Extract the (x, y) coordinate from the center of the cell holding the provided text.  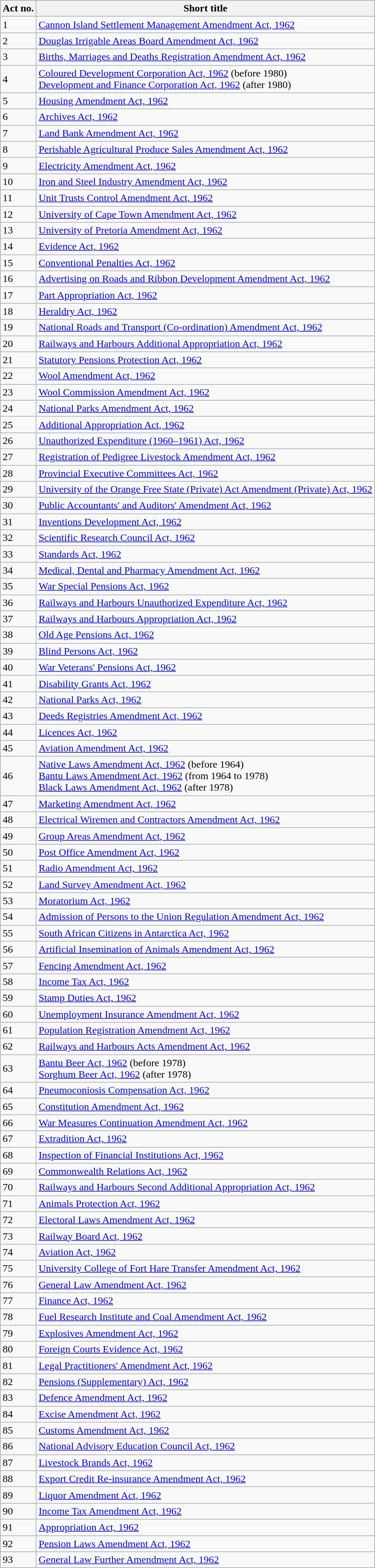
Excise Amendment Act, 1962 (205, 1414)
Perishable Agricultural Produce Sales Amendment Act, 1962 (205, 149)
Income Tax Act, 1962 (205, 982)
Unit Trusts Control Amendment Act, 1962 (205, 198)
65 (18, 1107)
79 (18, 1333)
19 (18, 327)
85 (18, 1430)
86 (18, 1446)
93 (18, 1560)
50 (18, 852)
Pension Laws Amendment Act, 1962 (205, 1543)
80 (18, 1349)
15 (18, 263)
War Special Pensions Act, 1962 (205, 586)
38 (18, 635)
Inventions Development Act, 1962 (205, 522)
53 (18, 901)
81 (18, 1366)
Deeds Registries Amendment Act, 1962 (205, 716)
43 (18, 716)
31 (18, 522)
Housing Amendment Act, 1962 (205, 101)
Electricity Amendment Act, 1962 (205, 165)
Animals Protection Act, 1962 (205, 1204)
41 (18, 683)
Licences Act, 1962 (205, 732)
68 (18, 1155)
49 (18, 836)
Fuel Research Institute and Coal Amendment Act, 1962 (205, 1317)
Admission of Persons to the Union Regulation Amendment Act, 1962 (205, 917)
66 (18, 1123)
26 (18, 441)
Income Tax Amendment Act, 1962 (205, 1511)
90 (18, 1511)
Stamp Duties Act, 1962 (205, 998)
National Advisory Education Council Act, 1962 (205, 1446)
Conventional Penalties Act, 1962 (205, 263)
34 (18, 570)
Disability Grants Act, 1962 (205, 683)
70 (18, 1187)
National Parks Amendment Act, 1962 (205, 408)
27 (18, 457)
64 (18, 1090)
Group Areas Amendment Act, 1962 (205, 836)
77 (18, 1301)
20 (18, 344)
Railways and Harbours Appropriation Act, 1962 (205, 619)
Livestock Brands Act, 1962 (205, 1463)
Public Accountants' and Auditors' Amendment Act, 1962 (205, 506)
Pensions (Supplementary) Act, 1962 (205, 1382)
Unemployment Insurance Amendment Act, 1962 (205, 1014)
61 (18, 1030)
Legal Practitioners' Amendment Act, 1962 (205, 1366)
Heraldry Act, 1962 (205, 311)
Customs Amendment Act, 1962 (205, 1430)
35 (18, 586)
51 (18, 868)
40 (18, 667)
South African Citizens in Antarctica Act, 1962 (205, 933)
62 (18, 1047)
45 (18, 748)
14 (18, 247)
Standards Act, 1962 (205, 554)
Old Age Pensions Act, 1962 (205, 635)
Wool Amendment Act, 1962 (205, 376)
29 (18, 489)
Land Bank Amendment Act, 1962 (205, 133)
44 (18, 732)
Bantu Beer Act, 1962 (before 1978) Sorghum Beer Act, 1962 (after 1978) (205, 1068)
Native Laws Amendment Act, 1962 (before 1964) Bantu Laws Amendment Act, 1962 (from 1964 to 1978) Black Laws Amendment Act, 1962 (after 1978) (205, 776)
57 (18, 965)
Aviation Act, 1962 (205, 1252)
Advertising on Roads and Ribbon Development Amendment Act, 1962 (205, 279)
73 (18, 1236)
Extradition Act, 1962 (205, 1139)
Land Survey Amendment Act, 1962 (205, 885)
82 (18, 1382)
10 (18, 182)
Railway Board Act, 1962 (205, 1236)
63 (18, 1068)
Blind Persons Act, 1962 (205, 651)
16 (18, 279)
17 (18, 295)
Artificial Insemination of Animals Amendment Act, 1962 (205, 949)
University College of Fort Hare Transfer Amendment Act, 1962 (205, 1268)
33 (18, 554)
Iron and Steel Industry Amendment Act, 1962 (205, 182)
Scientific Research Council Act, 1962 (205, 538)
5 (18, 101)
Coloured Development Corporation Act, 1962 (before 1980) Development and Finance Corporation Act, 1962 (after 1980) (205, 79)
Railways and Harbours Second Additional Appropriation Act, 1962 (205, 1187)
Evidence Act, 1962 (205, 247)
Douglas Irrigable Areas Board Amendment Act, 1962 (205, 41)
11 (18, 198)
Unauthorized Expenditure (1960–1961) Act, 1962 (205, 441)
74 (18, 1252)
76 (18, 1285)
8 (18, 149)
National Parks Act, 1962 (205, 700)
22 (18, 376)
87 (18, 1463)
42 (18, 700)
52 (18, 885)
Electrical Wiremen and Contractors Amendment Act, 1962 (205, 820)
Liquor Amendment Act, 1962 (205, 1495)
Foreign Courts Evidence Act, 1962 (205, 1349)
Act no. (18, 9)
Short title (205, 9)
Births, Marriages and Deaths Registration Amendment Act, 1962 (205, 57)
72 (18, 1220)
2 (18, 41)
71 (18, 1204)
28 (18, 473)
Additional Appropriation Act, 1962 (205, 424)
36 (18, 603)
Archives Act, 1962 (205, 117)
Registration of Pedigree Livestock Amendment Act, 1962 (205, 457)
National Roads and Transport (Co-ordination) Amendment Act, 1962 (205, 327)
Appropriation Act, 1962 (205, 1527)
9 (18, 165)
84 (18, 1414)
88 (18, 1479)
Defence Amendment Act, 1962 (205, 1398)
92 (18, 1543)
83 (18, 1398)
Railways and Harbours Acts Amendment Act, 1962 (205, 1047)
Commonwealth Relations Act, 1962 (205, 1171)
78 (18, 1317)
Provincial Executive Committees Act, 1962 (205, 473)
55 (18, 933)
University of Pretoria Amendment Act, 1962 (205, 231)
30 (18, 506)
Pneumoconiosis Compensation Act, 1962 (205, 1090)
67 (18, 1139)
Aviation Amendment Act, 1962 (205, 748)
48 (18, 820)
Moratorium Act, 1962 (205, 901)
46 (18, 776)
24 (18, 408)
Inspection of Financial Institutions Act, 1962 (205, 1155)
General Law Amendment Act, 1962 (205, 1285)
1 (18, 25)
Part Appropriation Act, 1962 (205, 295)
Fencing Amendment Act, 1962 (205, 965)
54 (18, 917)
7 (18, 133)
12 (18, 214)
Finance Act, 1962 (205, 1301)
Medical, Dental and Pharmacy Amendment Act, 1962 (205, 570)
Post Office Amendment Act, 1962 (205, 852)
Statutory Pensions Protection Act, 1962 (205, 360)
Marketing Amendment Act, 1962 (205, 804)
General Law Further Amendment Act, 1962 (205, 1560)
University of Cape Town Amendment Act, 1962 (205, 214)
Railways and Harbours Unauthorized Expenditure Act, 1962 (205, 603)
Wool Commission Amendment Act, 1962 (205, 392)
59 (18, 998)
4 (18, 79)
23 (18, 392)
13 (18, 231)
3 (18, 57)
Explosives Amendment Act, 1962 (205, 1333)
91 (18, 1527)
University of the Orange Free State (Private) Act Amendment (Private) Act, 1962 (205, 489)
75 (18, 1268)
21 (18, 360)
Railways and Harbours Additional Appropriation Act, 1962 (205, 344)
Cannon Island Settlement Management Amendment Act, 1962 (205, 25)
69 (18, 1171)
Export Credit Re-insurance Amendment Act, 1962 (205, 1479)
47 (18, 804)
War Veterans' Pensions Act, 1962 (205, 667)
60 (18, 1014)
Electoral Laws Amendment Act, 1962 (205, 1220)
Constitution Amendment Act, 1962 (205, 1107)
89 (18, 1495)
25 (18, 424)
32 (18, 538)
Radio Amendment Act, 1962 (205, 868)
18 (18, 311)
39 (18, 651)
Population Registration Amendment Act, 1962 (205, 1030)
37 (18, 619)
56 (18, 949)
6 (18, 117)
58 (18, 982)
War Measures Continuation Amendment Act, 1962 (205, 1123)
